Return (X, Y) of the center of cell containing provided text 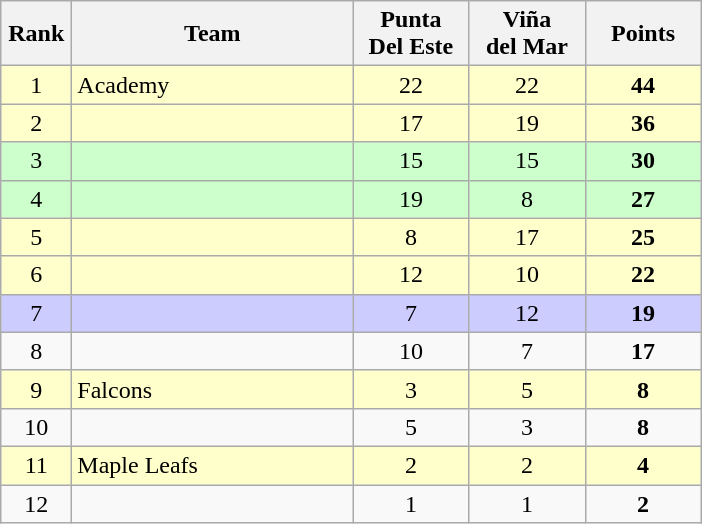
44 (643, 85)
Punta Del Este (411, 34)
Team (212, 34)
Falcons (212, 389)
36 (643, 123)
11 (36, 465)
27 (643, 199)
Rank (36, 34)
Viña del Mar (527, 34)
6 (36, 275)
Academy (212, 85)
25 (643, 237)
30 (643, 161)
9 (36, 389)
Maple Leafs (212, 465)
Points (643, 34)
